Scan for the cell matching the given text and deliver its (X, Y) coordinate at center. 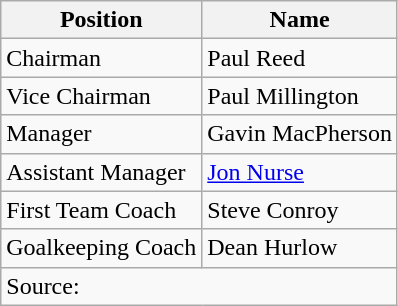
Chairman (102, 58)
Jon Nurse (300, 172)
Assistant Manager (102, 172)
Vice Chairman (102, 96)
Paul Reed (300, 58)
Source: (200, 286)
Name (300, 20)
Dean Hurlow (300, 248)
Gavin MacPherson (300, 134)
Goalkeeping Coach (102, 248)
Manager (102, 134)
First Team Coach (102, 210)
Position (102, 20)
Paul Millington (300, 96)
Steve Conroy (300, 210)
